Pinpoint the cell where the given text exists, returning its (X, Y) midpoint coordinate. 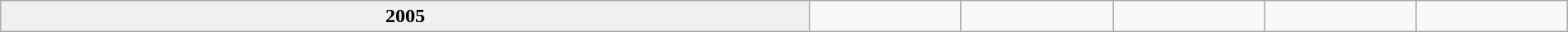
2005 (405, 16)
